Provide the [x, y] coordinate of the cell's center where the given text is located.  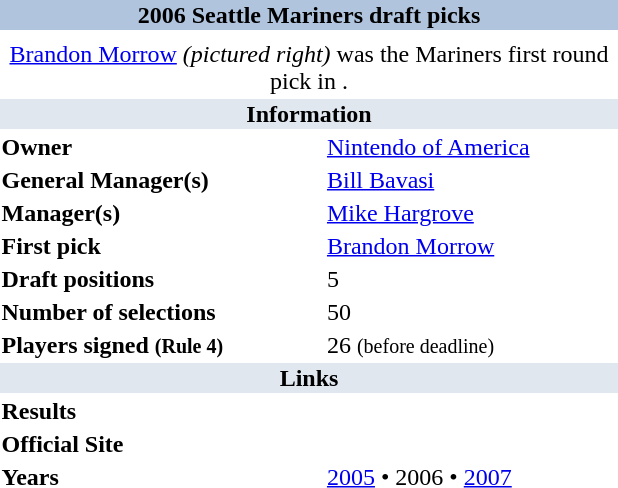
Nintendo of America [472, 147]
2006 Seattle Mariners draft picks [309, 15]
Draft positions [161, 279]
Information [309, 114]
Brandon Morrow (pictured right) was the Mariners first round pick in . [309, 68]
Mike Hargrove [472, 213]
Results [161, 411]
General Manager(s) [161, 180]
26 (before deadline) [472, 345]
50 [472, 312]
Players signed (Rule 4) [161, 345]
Brandon Morrow [472, 246]
First pick [161, 246]
Number of selections [161, 312]
Links [309, 378]
Official Site [161, 444]
Manager(s) [161, 213]
Bill Bavasi [472, 180]
5 [472, 279]
Owner [161, 147]
